Locate the cell with the specified text and output its [x, y] center coordinate. 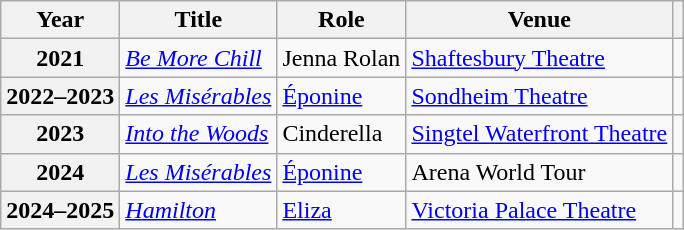
Title [198, 20]
Shaftesbury Theatre [540, 58]
Victoria Palace Theatre [540, 210]
2024–2025 [60, 210]
Eliza [342, 210]
Venue [540, 20]
2024 [60, 172]
Jenna Rolan [342, 58]
Be More Chill [198, 58]
Into the Woods [198, 134]
Cinderella [342, 134]
Hamilton [198, 210]
Singtel Waterfront Theatre [540, 134]
2023 [60, 134]
Sondheim Theatre [540, 96]
Role [342, 20]
2022–2023 [60, 96]
Arena World Tour [540, 172]
2021 [60, 58]
Year [60, 20]
